Return the [X, Y] coordinate for the center point of the cell that contains the specified text.  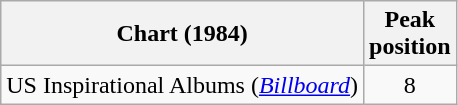
US Inspirational Albums (Billboard) [182, 85]
Chart (1984) [182, 34]
8 [410, 85]
Peakposition [410, 34]
